Capture the cell that displays the provided text and extract its [X, Y] central coordinate. 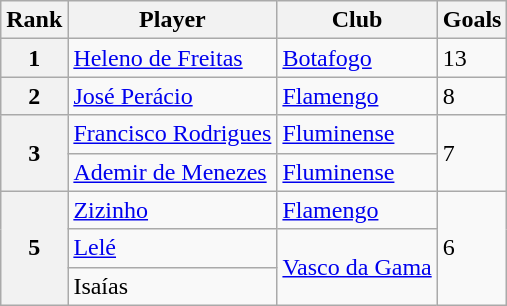
7 [472, 153]
13 [472, 58]
Ademir de Menezes [172, 172]
Goals [472, 20]
José Perácio [172, 96]
6 [472, 248]
Rank [34, 20]
2 [34, 96]
Zizinho [172, 210]
Heleno de Freitas [172, 58]
8 [472, 96]
3 [34, 153]
Lelé [172, 248]
1 [34, 58]
Botafogo [357, 58]
Club [357, 20]
Player [172, 20]
Isaías [172, 286]
Vasco da Gama [357, 267]
Francisco Rodrigues [172, 134]
5 [34, 248]
